Capture the cell that displays the provided text and extract its [x, y] central coordinate. 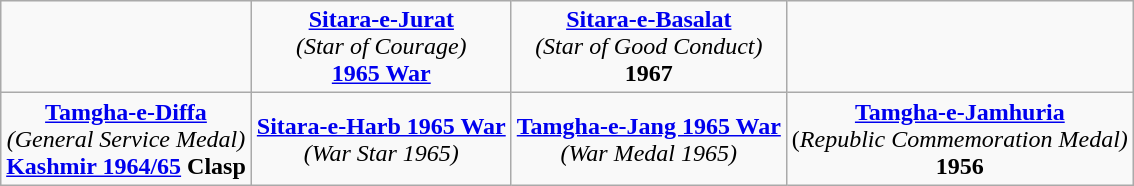
Sitara-e-Jurat(Star of Courage)1965 War [381, 47]
Tamgha-e-Jang 1965 War(War Medal 1965) [648, 139]
Sitara-e-Harb 1965 War(War Star 1965) [381, 139]
Sitara-e-Basalat(Star of Good Conduct)1967 [648, 47]
Tamgha-e-Jamhuria(Republic Commemoration Medal)1956 [960, 139]
Tamgha-e-Diffa(General Service Medal)Kashmir 1964/65 Clasp [126, 139]
